Find where the given text appears and provide that cell's center as (X, Y) coordinate. 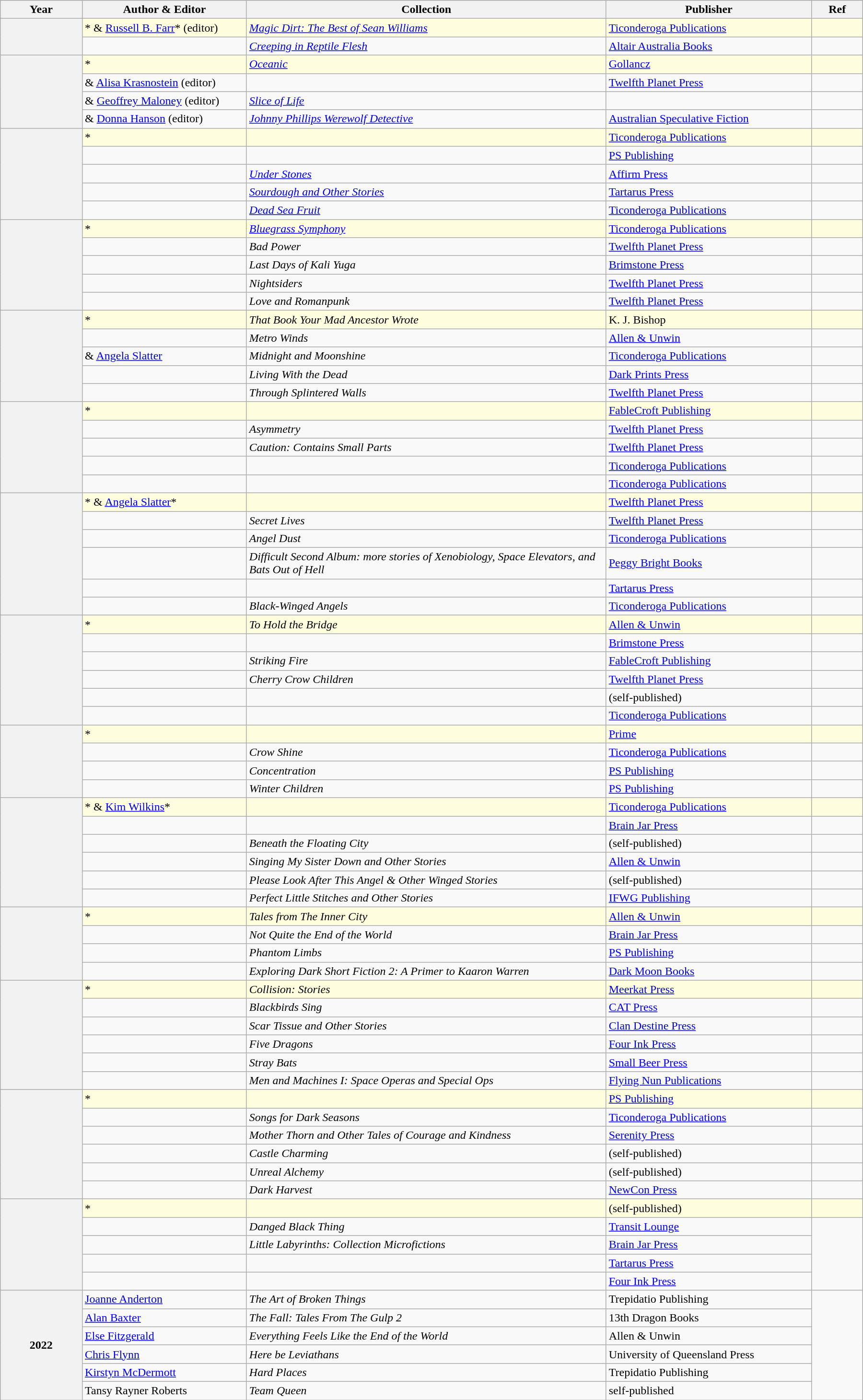
Nightsiders (426, 283)
2022 (41, 1345)
Love and Romanpunk (426, 301)
Small Beer Press (709, 1062)
self-published (709, 1390)
Author & Editor (165, 10)
Bluegrass Symphony (426, 229)
Dark Harvest (426, 1190)
Cherry Crow Children (426, 679)
Asymmetry (426, 429)
IFWG Publishing (709, 898)
Scar Tissue and Other Stories (426, 1026)
Altair Australia Books (709, 46)
& Alisa Krasnostein (editor) (165, 82)
Johnny Phillips Werewolf Detective (426, 119)
Blackbirds Sing (426, 1007)
That Book Your Mad Ancestor Wrote (426, 320)
Affirm Press (709, 174)
Collection (426, 10)
Australian Speculative Fiction (709, 119)
* & Kim Wilkins* (165, 807)
Exploring Dark Short Fiction 2: A Primer to Kaaron Warren (426, 971)
Not Quite the End of the World (426, 935)
To Hold the Bridge (426, 625)
Slice of Life (426, 101)
Tales from The Inner City (426, 916)
Prime (709, 734)
Chris Flynn (165, 1354)
Please Look After This Angel & Other Winged Stories (426, 880)
Alan Baxter (165, 1318)
Year (41, 10)
Danged Black Thing (426, 1226)
Difficult Second Album: more stories of Xenobiology, Space Elevators, and Bats Out of Hell (426, 564)
Oceanic (426, 64)
Meerkat Press (709, 989)
Here be Leviathans (426, 1354)
* & Angela Slatter* (165, 502)
Tansy Rayner Roberts (165, 1390)
Little Labyrinths: Collection Microfictions (426, 1245)
Through Splintered Walls (426, 393)
Joanne Anderton (165, 1299)
Clan Destine Press (709, 1026)
Sourdough and Other Stories (426, 192)
The Art of Broken Things (426, 1299)
Kirstyn McDermott (165, 1372)
& Geoffrey Maloney (editor) (165, 101)
Dark Moon Books (709, 971)
& Donna Hanson (editor) (165, 119)
Singing My Sister Down and Other Stories (426, 862)
Collision: Stories (426, 989)
Last Days of Kali Yuga (426, 265)
& Angela Slatter (165, 356)
Phantom Limbs (426, 953)
Creeping in Reptile Flesh (426, 46)
Ref (837, 10)
The Fall: Tales From The Gulp 2 (426, 1318)
Black-Winged Angels (426, 606)
Peggy Bright Books (709, 564)
Castle Charming (426, 1154)
Stray Bats (426, 1062)
Dark Prints Press (709, 374)
Magic Dirt: The Best of Sean Williams (426, 28)
Striking Fire (426, 661)
Five Dragons (426, 1044)
K. J. Bishop (709, 320)
Beneath the Floating City (426, 844)
Under Stones (426, 174)
Team Queen (426, 1390)
Hard Places (426, 1372)
Flying Nun Publications (709, 1080)
University of Queensland Press (709, 1354)
Serenity Press (709, 1135)
Men and Machines I: Space Operas and Special Ops (426, 1080)
Angel Dust (426, 539)
Perfect Little Stitches and Other Stories (426, 898)
Caution: Contains Small Parts (426, 447)
Winter Children (426, 788)
Publisher (709, 10)
Living With the Dead (426, 374)
Mother Thorn and Other Tales of Courage and Kindness (426, 1135)
NewCon Press (709, 1190)
Bad Power (426, 247)
* & Russell B. Farr* (editor) (165, 28)
Secret Lives (426, 520)
Gollancz (709, 64)
Midnight and Moonshine (426, 356)
Transit Lounge (709, 1226)
13th Dragon Books (709, 1318)
Unreal Alchemy (426, 1172)
Dead Sea Fruit (426, 210)
Crow Shine (426, 752)
CAT Press (709, 1007)
Else Fitzgerald (165, 1336)
Concentration (426, 770)
Songs for Dark Seasons (426, 1117)
Metro Winds (426, 338)
Everything Feels Like the End of the World (426, 1336)
